From the cell containing the given text, extract its center point as (x, y) coordinate. 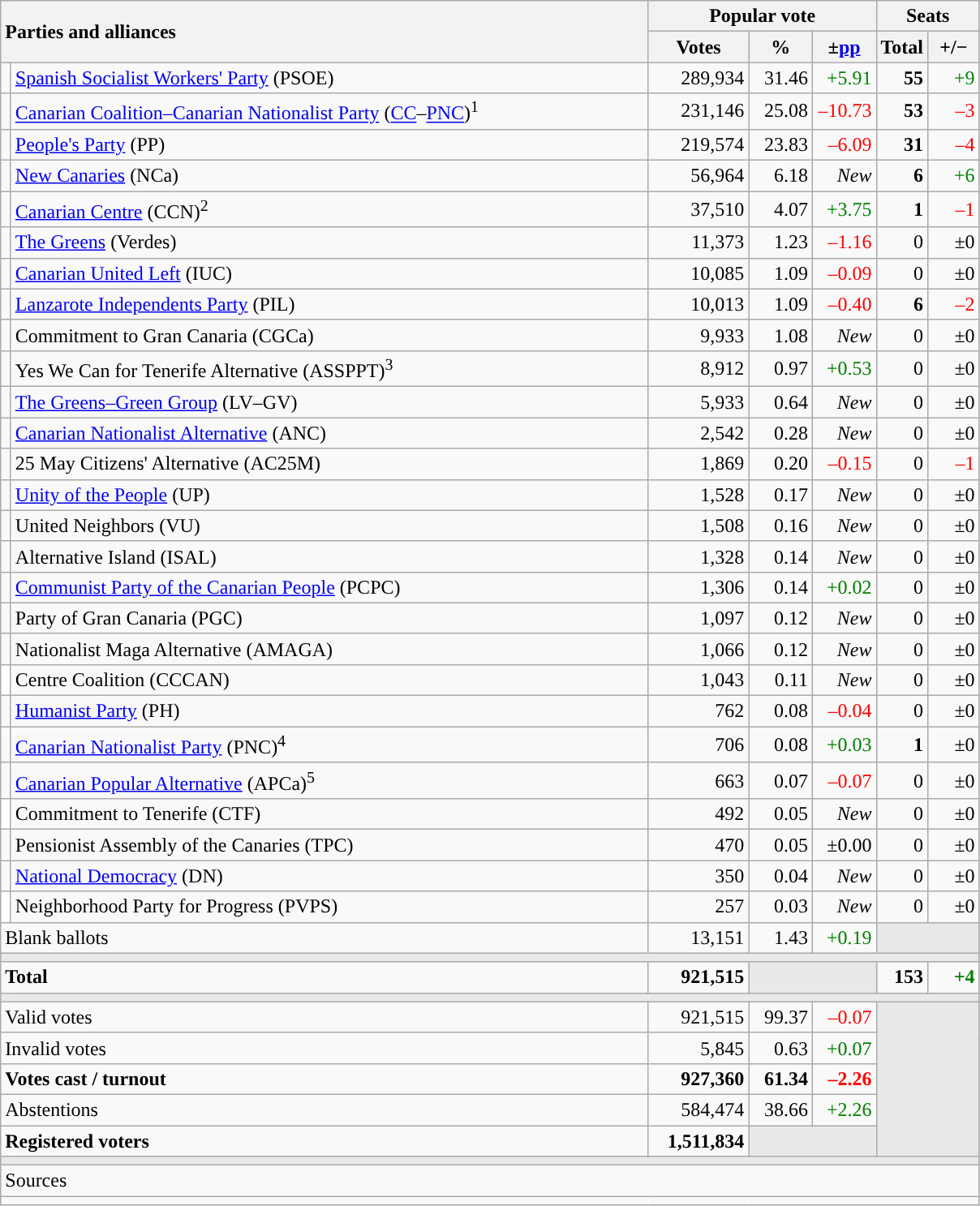
–0.04 (844, 711)
25 May Citizens' Alternative (AC25M) (329, 464)
+0.07 (844, 1048)
1,528 (698, 495)
The Greens (Verdes) (329, 242)
% (780, 47)
New Canaries (NCa) (329, 176)
Commitment to Gran Canaria (CGCa) (329, 335)
Yes We Can for Tenerife Alternative (ASSPPT)3 (329, 368)
8,912 (698, 368)
+0.19 (844, 938)
61.34 (780, 1079)
–10.73 (844, 112)
Canarian Coalition–Canarian Nationalist Party (CC–PNC)1 (329, 112)
Humanist Party (PH) (329, 711)
United Neighbors (VU) (329, 526)
99.37 (780, 1017)
+2.26 (844, 1109)
0.11 (780, 680)
53 (902, 112)
289,934 (698, 78)
1,097 (698, 618)
Alternative Island (ISAL) (329, 556)
Sources (490, 1181)
Parties and alliances (325, 32)
219,574 (698, 144)
584,474 (698, 1109)
5,933 (698, 402)
Unity of the People (UP) (329, 495)
0.04 (780, 876)
Lanzarote Independents Party (PIL) (329, 304)
Votes (698, 47)
+0.03 (844, 745)
706 (698, 745)
People's Party (PP) (329, 144)
Neighborhood Party for Progress (PVPS) (329, 907)
Centre Coalition (CCCAN) (329, 680)
56,964 (698, 176)
+0.02 (844, 587)
257 (698, 907)
–4 (954, 144)
0.03 (780, 907)
55 (902, 78)
1,328 (698, 556)
Popular vote (763, 16)
+4 (954, 977)
+/− (954, 47)
Invalid votes (325, 1048)
11,373 (698, 242)
Abstentions (325, 1109)
1,306 (698, 587)
Commitment to Tenerife (CTF) (329, 814)
470 (698, 845)
6.18 (780, 176)
0.63 (780, 1048)
Canarian Centre (CCN)2 (329, 209)
1.23 (780, 242)
–2 (954, 304)
2,542 (698, 433)
762 (698, 711)
0.97 (780, 368)
+6 (954, 176)
23.83 (780, 144)
Canarian Nationalist Alternative (ANC) (329, 433)
–6.09 (844, 144)
–0.40 (844, 304)
31.46 (780, 78)
+5.91 (844, 78)
Pensionist Assembly of the Canaries (TPC) (329, 845)
10,013 (698, 304)
The Greens–Green Group (LV–GV) (329, 402)
±pp (844, 47)
1.08 (780, 335)
–0.15 (844, 464)
1,066 (698, 649)
927,360 (698, 1079)
Canarian Nationalist Party (PNC)4 (329, 745)
0.16 (780, 526)
Communist Party of the Canarian People (PCPC) (329, 587)
1,508 (698, 526)
National Democracy (DN) (329, 876)
Spanish Socialist Workers' Party (PSOE) (329, 78)
0.20 (780, 464)
0.17 (780, 495)
663 (698, 780)
Valid votes (325, 1017)
Seats (928, 16)
1,869 (698, 464)
37,510 (698, 209)
Votes cast / turnout (325, 1079)
10,085 (698, 273)
38.66 (780, 1109)
–1.16 (844, 242)
+0.53 (844, 368)
+3.75 (844, 209)
231,146 (698, 112)
±0.00 (844, 845)
Registered voters (325, 1141)
492 (698, 814)
5,845 (698, 1048)
9,933 (698, 335)
–0.09 (844, 273)
Nationalist Maga Alternative (AMAGA) (329, 649)
+9 (954, 78)
350 (698, 876)
1,511,834 (698, 1141)
153 (902, 977)
25.08 (780, 112)
4.07 (780, 209)
Canarian Popular Alternative (APCa)5 (329, 780)
13,151 (698, 938)
Party of Gran Canaria (PGC) (329, 618)
0.07 (780, 780)
Blank ballots (325, 938)
–3 (954, 112)
0.64 (780, 402)
31 (902, 144)
–2.26 (844, 1079)
Canarian United Left (IUC) (329, 273)
1.43 (780, 938)
0.28 (780, 433)
1,043 (698, 680)
